Find where the given text appears and provide that cell's center as (X, Y) coordinate. 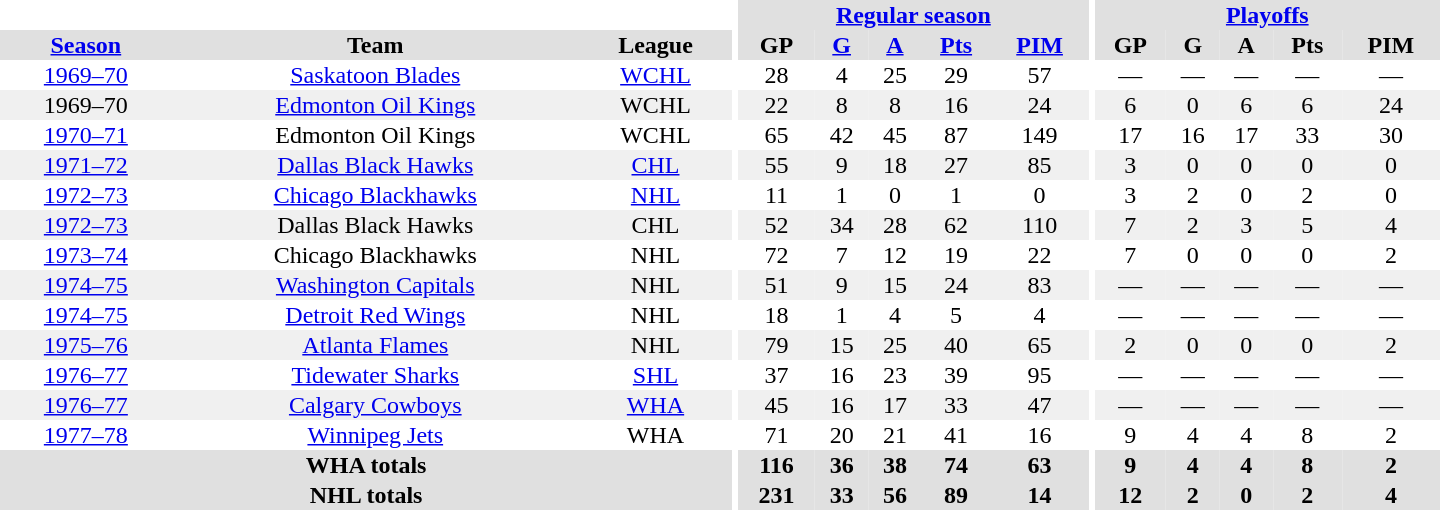
Saskatoon Blades (376, 75)
52 (776, 225)
40 (956, 345)
WHA totals (366, 465)
Season (86, 45)
20 (842, 435)
NHL totals (366, 495)
Tidewater Sharks (376, 375)
89 (956, 495)
83 (1040, 285)
39 (956, 375)
37 (776, 375)
21 (894, 435)
Team (376, 45)
Calgary Cowboys (376, 405)
Detroit Red Wings (376, 315)
1970–71 (86, 135)
41 (956, 435)
30 (1391, 135)
71 (776, 435)
SHL (656, 375)
110 (1040, 225)
Washington Capitals (376, 285)
Playoffs (1268, 15)
56 (894, 495)
42 (842, 135)
1973–74 (86, 255)
14 (1040, 495)
23 (894, 375)
36 (842, 465)
57 (1040, 75)
1977–78 (86, 435)
1975–76 (86, 345)
85 (1040, 165)
11 (776, 195)
League (656, 45)
116 (776, 465)
72 (776, 255)
62 (956, 225)
79 (776, 345)
1971–72 (86, 165)
74 (956, 465)
47 (1040, 405)
149 (1040, 135)
19 (956, 255)
38 (894, 465)
Winnipeg Jets (376, 435)
51 (776, 285)
34 (842, 225)
231 (776, 495)
55 (776, 165)
27 (956, 165)
63 (1040, 465)
29 (956, 75)
87 (956, 135)
Atlanta Flames (376, 345)
Regular season (914, 15)
95 (1040, 375)
